Identify which cell holds the provided text, then report its (x, y) central coordinate. 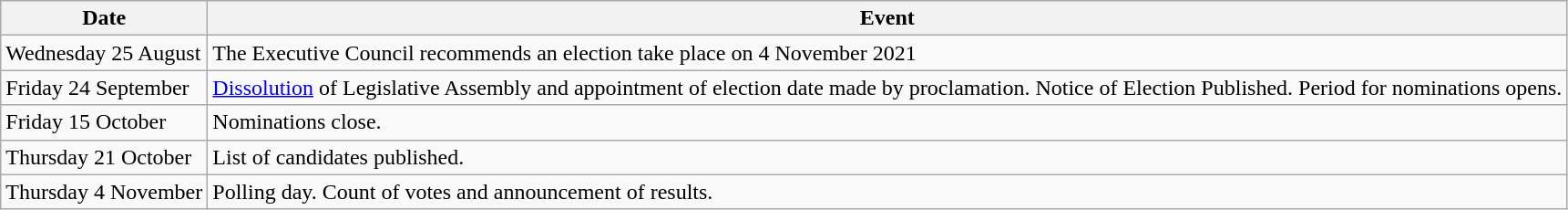
Thursday 21 October (104, 157)
The Executive Council recommends an election take place on 4 November 2021 (887, 53)
Thursday 4 November (104, 192)
Friday 15 October (104, 122)
Nominations close. (887, 122)
Friday 24 September (104, 88)
Date (104, 18)
Polling day. Count of votes and announcement of results. (887, 192)
Event (887, 18)
Wednesday 25 August (104, 53)
List of candidates published. (887, 157)
